Scan for the cell matching the given text and deliver its (X, Y) coordinate at center. 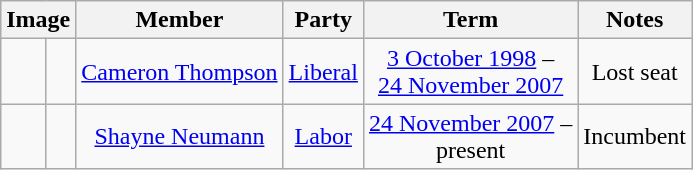
Term (470, 20)
Image (38, 20)
Notes (635, 20)
Shayne Neumann (180, 136)
Labor (323, 136)
Liberal (323, 72)
Lost seat (635, 72)
Cameron Thompson (180, 72)
Incumbent (635, 136)
Party (323, 20)
Member (180, 20)
24 November 2007 –present (470, 136)
3 October 1998 –24 November 2007 (470, 72)
